Identify which cell holds the provided text, then report its [x, y] central coordinate. 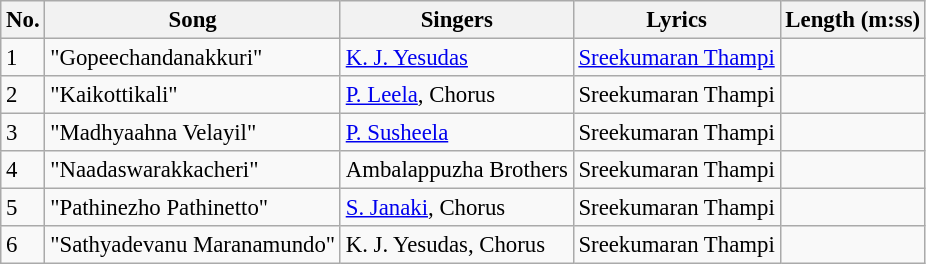
Singers [456, 20]
6 [23, 245]
"Pathinezho Pathinetto" [193, 208]
4 [23, 170]
2 [23, 95]
"Sathyadevanu Maranamundo" [193, 245]
"Madhyaahna Velayil" [193, 133]
"Kaikottikali" [193, 95]
P. Leela, Chorus [456, 95]
"Naadaswarakkacheri" [193, 170]
1 [23, 58]
Song [193, 20]
Ambalappuzha Brothers [456, 170]
Length (m:ss) [852, 20]
K. J. Yesudas [456, 58]
S. Janaki, Chorus [456, 208]
5 [23, 208]
3 [23, 133]
No. [23, 20]
Lyrics [676, 20]
"Gopeechandanakkuri" [193, 58]
P. Susheela [456, 133]
K. J. Yesudas, Chorus [456, 245]
